Extract the (x, y) coordinate from the center of the cell holding the provided text.  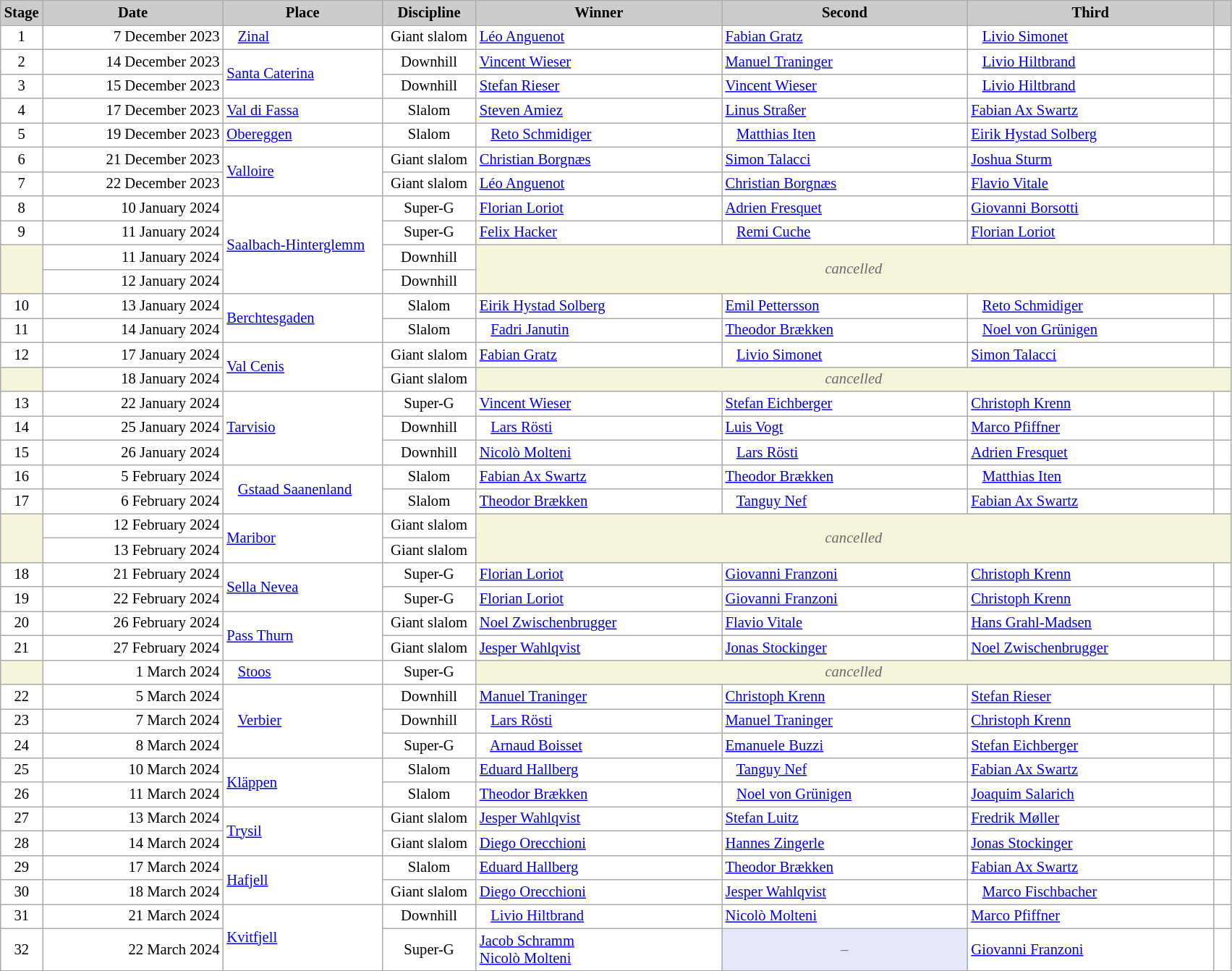
Date (133, 12)
Trysil (302, 831)
25 (22, 770)
7 (22, 184)
27 February 2024 (133, 648)
23 (22, 721)
16 (22, 477)
5 (22, 135)
Fredrik Møller (1090, 818)
Berchtesgaden (302, 318)
Kvitfjell (302, 937)
– (845, 949)
Saalbach-Hinterglemm (302, 245)
Joaquim Salarich (1090, 794)
Kläppen (302, 782)
26 January 2024 (133, 452)
6 (22, 159)
29 (22, 868)
Second (845, 12)
17 January 2024 (133, 355)
11 (22, 330)
31 (22, 916)
17 December 2023 (133, 111)
Remi Cuche (845, 232)
Gstaad Saanenland (302, 489)
Marco Fischbacher (1090, 892)
14 December 2023 (133, 62)
8 March 2024 (133, 745)
Luis Vogt (845, 428)
27 (22, 818)
5 February 2024 (133, 477)
Stoos (302, 672)
2 (22, 62)
13 February 2024 (133, 550)
13 January 2024 (133, 306)
1 March 2024 (133, 672)
11 March 2024 (133, 794)
26 (22, 794)
Giovanni Borsotti (1090, 208)
21 February 2024 (133, 574)
22 March 2024 (133, 949)
8 (22, 208)
7 March 2024 (133, 721)
Val di Fassa (302, 111)
22 January 2024 (133, 403)
12 February 2024 (133, 525)
4 (22, 111)
Verbier (302, 721)
Joshua Sturm (1090, 159)
Tarvisio (302, 427)
12 January 2024 (133, 281)
3 (22, 86)
7 December 2023 (133, 37)
Stefan Luitz (845, 818)
Hannes Zingerle (845, 843)
17 March 2024 (133, 868)
5 March 2024 (133, 697)
Maribor (302, 538)
25 January 2024 (133, 428)
Emanuele Buzzi (845, 745)
21 (22, 648)
Jacob Schramm Nicolò Molteni (599, 949)
10 (22, 306)
Arnaud Boisset (599, 745)
6 February 2024 (133, 501)
13 March 2024 (133, 818)
9 (22, 232)
Place (302, 12)
22 December 2023 (133, 184)
10 January 2024 (133, 208)
Hans Grahl-Madsen (1090, 623)
18 March 2024 (133, 892)
19 December 2023 (133, 135)
Valloire (302, 171)
30 (22, 892)
Zinal (302, 37)
Obereggen (302, 135)
12 (22, 355)
10 March 2024 (133, 770)
Pass Thurn (302, 635)
22 February 2024 (133, 598)
Felix Hacker (599, 232)
Fadri Janutin (599, 330)
22 (22, 697)
Santa Caterina (302, 74)
15 (22, 452)
Sella Nevea (302, 587)
15 December 2023 (133, 86)
Discipline (429, 12)
32 (22, 949)
Hafjell (302, 880)
Stage (22, 12)
28 (22, 843)
Linus Straßer (845, 111)
18 (22, 574)
17 (22, 501)
Third (1090, 12)
21 December 2023 (133, 159)
14 (22, 428)
Steven Amiez (599, 111)
21 March 2024 (133, 916)
Emil Pettersson (845, 306)
Val Cenis (302, 367)
19 (22, 598)
14 March 2024 (133, 843)
18 January 2024 (133, 379)
20 (22, 623)
26 February 2024 (133, 623)
1 (22, 37)
Winner (599, 12)
13 (22, 403)
24 (22, 745)
14 January 2024 (133, 330)
